From the cell containing the given text, extract its center point as [x, y] coordinate. 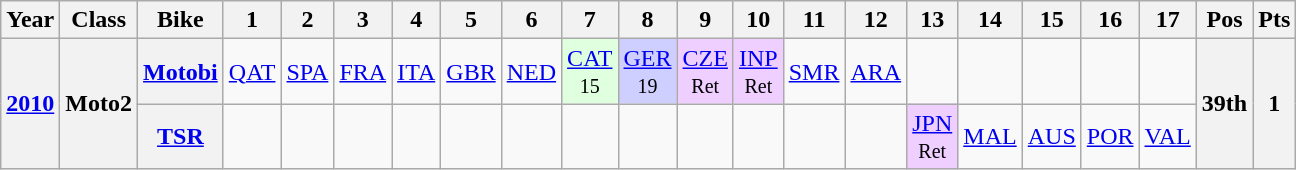
QAT [252, 72]
Year [30, 20]
TSR [181, 136]
VAL [1168, 136]
3 [363, 20]
Class [99, 20]
Motobi [181, 72]
Bike [181, 20]
ITA [416, 72]
Moto2 [99, 104]
14 [990, 20]
CZERet [705, 72]
POR [1110, 136]
12 [876, 20]
6 [531, 20]
Pos [1224, 20]
GER19 [648, 72]
10 [758, 20]
AUS [1052, 136]
13 [932, 20]
NED [531, 72]
ARA [876, 72]
INPRet [758, 72]
SPA [308, 72]
CAT15 [590, 72]
JPNRet [932, 136]
2010 [30, 104]
8 [648, 20]
2 [308, 20]
MAL [990, 136]
5 [471, 20]
11 [814, 20]
FRA [363, 72]
4 [416, 20]
Pts [1274, 20]
15 [1052, 20]
7 [590, 20]
GBR [471, 72]
9 [705, 20]
39th [1224, 104]
17 [1168, 20]
SMR [814, 72]
16 [1110, 20]
